Detect which cell encompasses the target text, then output its [X, Y] center coordinate. 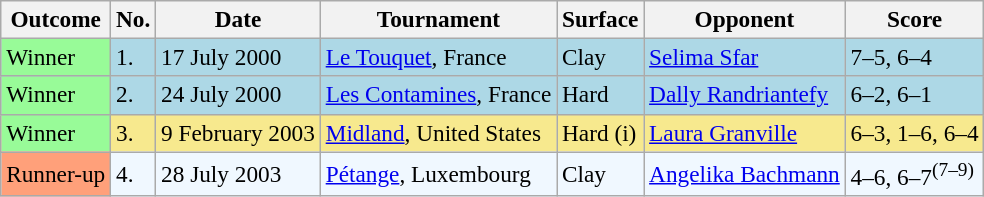
Le Touquet, France [438, 57]
28 July 2003 [238, 173]
Score [914, 19]
Dally Randriantefy [744, 95]
Les Contamines, France [438, 95]
24 July 2000 [238, 95]
17 July 2000 [238, 57]
Hard (i) [600, 133]
Opponent [744, 19]
Date [238, 19]
3. [134, 133]
Hard [600, 95]
Pétange, Luxembourg [438, 173]
2. [134, 95]
No. [134, 19]
9 February 2003 [238, 133]
Selima Sfar [744, 57]
6–3, 1–6, 6–4 [914, 133]
6–2, 6–1 [914, 95]
Surface [600, 19]
Midland, United States [438, 133]
Angelika Bachmann [744, 173]
Outcome [56, 19]
Tournament [438, 19]
4–6, 6–7(7–9) [914, 173]
4. [134, 173]
7–5, 6–4 [914, 57]
Laura Granville [744, 133]
Runner-up [56, 173]
1. [134, 57]
